Pinpoint the cell where the given text exists, returning its [x, y] midpoint coordinate. 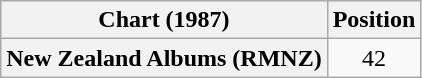
Position [374, 20]
New Zealand Albums (RMNZ) [164, 58]
42 [374, 58]
Chart (1987) [164, 20]
